Capture the cell that displays the provided text and extract its (x, y) central coordinate. 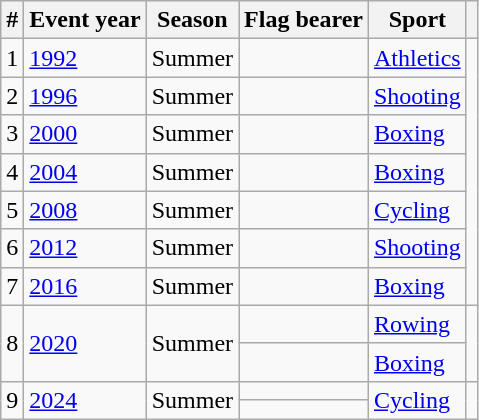
8 (12, 343)
5 (12, 210)
2020 (85, 343)
Athletics (417, 58)
2012 (85, 248)
Season (192, 20)
Sport (417, 20)
9 (12, 400)
Rowing (417, 324)
# (12, 20)
6 (12, 248)
2 (12, 96)
1 (12, 58)
1996 (85, 96)
7 (12, 286)
2008 (85, 210)
2024 (85, 400)
2004 (85, 172)
2016 (85, 286)
Flag bearer (304, 20)
Event year (85, 20)
3 (12, 134)
2000 (85, 134)
4 (12, 172)
1992 (85, 58)
